Pinpoint the cell where the given text exists, returning its (x, y) midpoint coordinate. 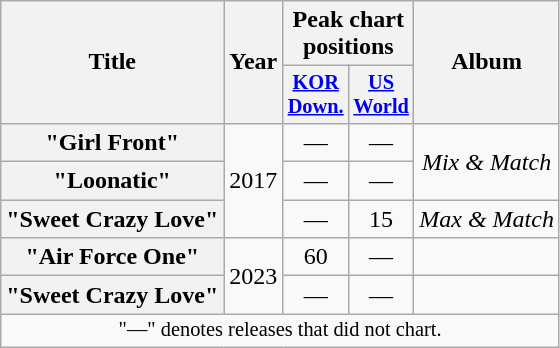
2017 (254, 180)
Year (254, 62)
Mix & Match (487, 161)
KORDown. (316, 95)
USWorld (382, 95)
"Loonatic" (112, 181)
"Air Force One" (112, 257)
Title (112, 62)
2023 (254, 276)
"Girl Front" (112, 142)
15 (382, 219)
60 (316, 257)
Album (487, 62)
Max & Match (487, 219)
Peak chart positions (348, 34)
"—" denotes releases that did not chart. (280, 331)
